Provide the [X, Y] coordinate of the cell's center where the given text is located.  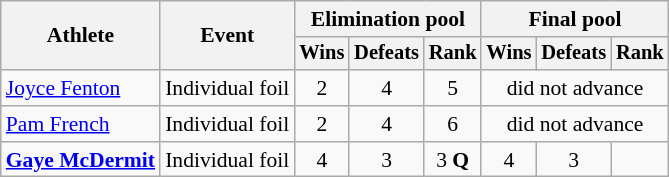
Athlete [80, 36]
Event [227, 36]
Final pool [574, 19]
Elimination pool [388, 19]
Pam French [80, 124]
6 [453, 124]
5 [453, 88]
Joyce Fenton [80, 88]
